Find where the given text appears and provide that cell's center as (X, Y) coordinate. 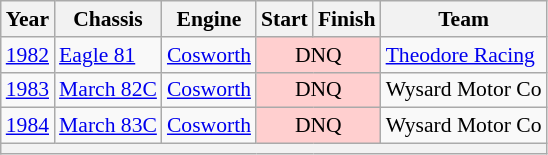
Engine (209, 19)
March 82C (108, 90)
Finish (347, 19)
Chassis (108, 19)
1983 (28, 90)
1984 (28, 126)
Start (284, 19)
Team (464, 19)
Theodore Racing (464, 55)
Eagle 81 (108, 55)
Year (28, 19)
March 83C (108, 126)
1982 (28, 55)
